Extract the [x, y] coordinate from the center of the cell holding the provided text.  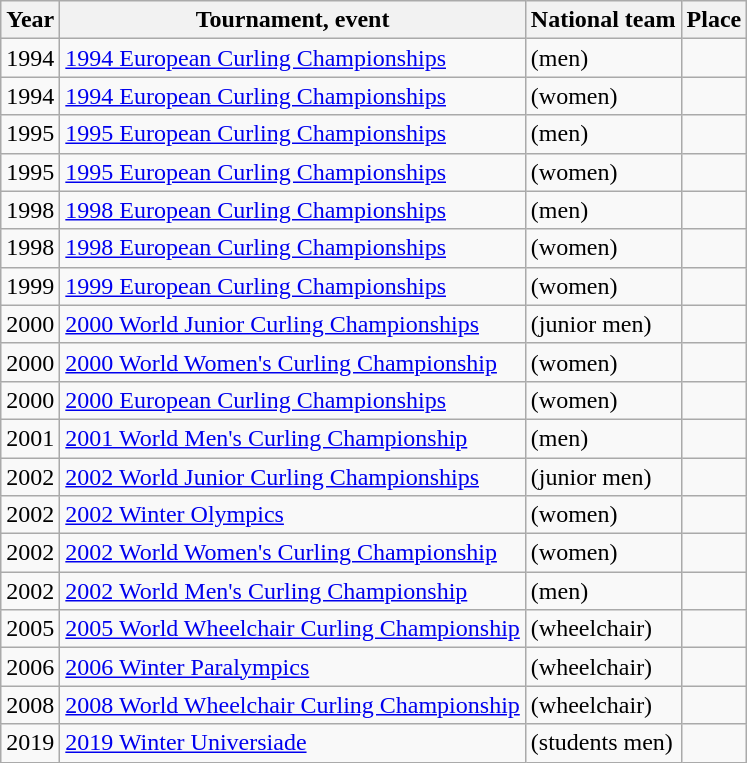
2006 [30, 667]
2008 World Wheelchair Curling Championship [293, 705]
2019 [30, 743]
2000 European Curling Championships [293, 400]
1999 [30, 286]
2002 World Women's Curling Championship [293, 553]
Place [714, 20]
(students men) [603, 743]
Year [30, 20]
2000 World Women's Curling Championship [293, 362]
2001 [30, 438]
1999 European Curling Championships [293, 286]
2005 [30, 629]
2002 World Men's Curling Championship [293, 591]
2002 Winter Olympics [293, 515]
2008 [30, 705]
2000 World Junior Curling Championships [293, 324]
Tournament, event [293, 20]
2019 Winter Universiade [293, 743]
2002 World Junior Curling Championships [293, 477]
2001 World Men's Curling Championship [293, 438]
2005 World Wheelchair Curling Championship [293, 629]
National team [603, 20]
2006 Winter Paralympics [293, 667]
